For the text-containing cell, return its midpoint in (X, Y) coordinate format. 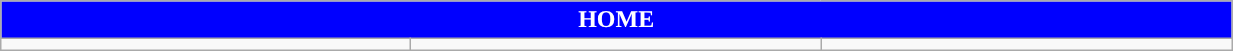
HOME (616, 20)
